Find where the given text appears and provide that cell's center as (x, y) coordinate. 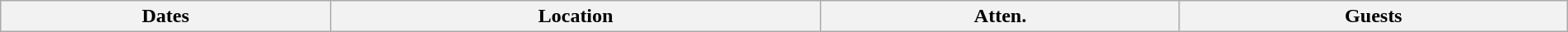
Dates (165, 16)
Location (576, 16)
Atten. (1001, 16)
Guests (1373, 16)
